Capture the cell that displays the provided text and extract its (X, Y) central coordinate. 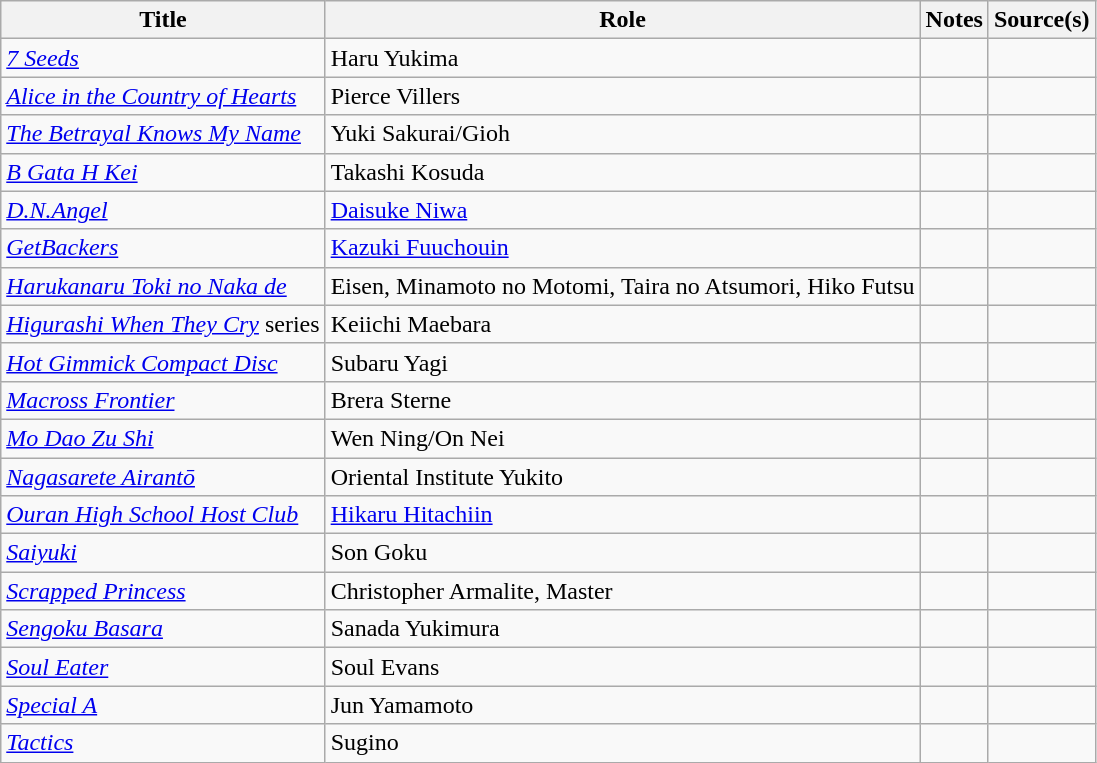
Notes (954, 20)
Special A (163, 705)
Son Goku (622, 553)
Wen Ning/On Nei (622, 438)
Higurashi When They Cry series (163, 324)
Pierce Villers (622, 96)
Takashi Kosuda (622, 172)
7 Seeds (163, 58)
Nagasarete Airantō (163, 477)
Hot Gimmick Compact Disc (163, 362)
B Gata H Kei (163, 172)
Alice in the Country of Hearts (163, 96)
Haru Yukima (622, 58)
Soul Evans (622, 667)
D.N.Angel (163, 210)
Keiichi Maebara (622, 324)
Kazuki Fuuchouin (622, 248)
Source(s) (1042, 20)
Sanada Yukimura (622, 629)
Hikaru Hitachiin (622, 515)
GetBackers (163, 248)
Sengoku Basara (163, 629)
Christopher Armalite, Master (622, 591)
Mo Dao Zu Shi (163, 438)
Harukanaru Toki no Naka de (163, 286)
The Betrayal Knows My Name (163, 134)
Jun Yamamoto (622, 705)
Role (622, 20)
Macross Frontier (163, 400)
Yuki Sakurai/Gioh (622, 134)
Subaru Yagi (622, 362)
Oriental Institute Yukito (622, 477)
Brera Sterne (622, 400)
Soul Eater (163, 667)
Eisen, Minamoto no Motomi, Taira no Atsumori, Hiko Futsu (622, 286)
Ouran High School Host Club (163, 515)
Tactics (163, 743)
Saiyuki (163, 553)
Title (163, 20)
Scrapped Princess (163, 591)
Daisuke Niwa (622, 210)
Sugino (622, 743)
